Capture the cell that displays the provided text and extract its [x, y] central coordinate. 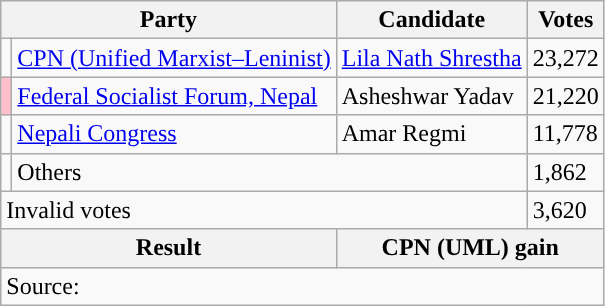
Amar Regmi [432, 134]
Party [168, 20]
11,778 [566, 134]
Federal Socialist Forum, Nepal [174, 96]
Others [270, 172]
23,272 [566, 58]
Lila Nath Shrestha [432, 58]
3,620 [566, 210]
1,862 [566, 172]
Votes [566, 20]
Asheshwar Yadav [432, 96]
CPN (Unified Marxist–Leninist) [174, 58]
Nepali Congress [174, 134]
21,220 [566, 96]
Result [168, 248]
Invalid votes [264, 210]
Candidate [432, 20]
Source: [303, 286]
CPN (UML) gain [470, 248]
